For the text-containing cell, return its midpoint in [X, Y] coordinate format. 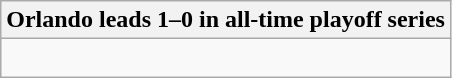
Orlando leads 1–0 in all-time playoff series [226, 20]
